Extract the [x, y] coordinate from the center of the cell holding the provided text.  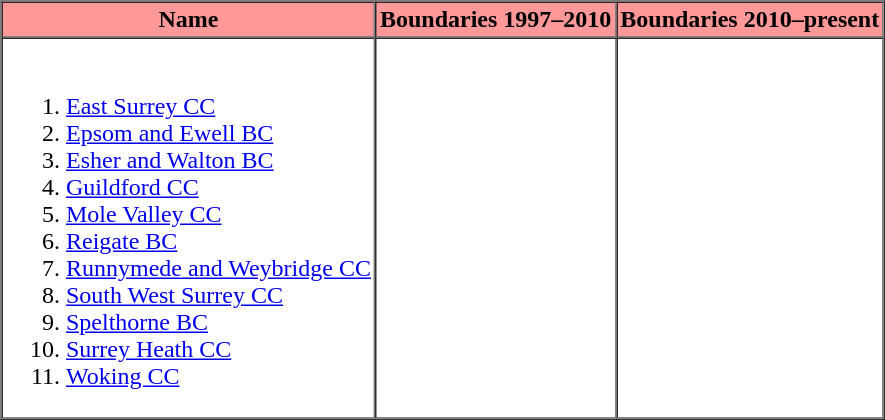
Name [189, 20]
Boundaries 2010–present [750, 20]
Boundaries 1997–2010 [495, 20]
